For the text-containing cell, return its midpoint in (X, Y) coordinate format. 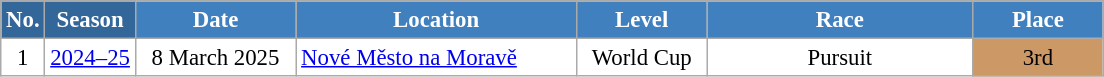
2024–25 (90, 58)
Location (436, 20)
World Cup (642, 58)
Level (642, 20)
8 March 2025 (216, 58)
Season (90, 20)
Nové Město na Moravě (436, 58)
No. (23, 20)
Pursuit (840, 58)
Race (840, 20)
Date (216, 20)
3rd (1038, 58)
Place (1038, 20)
1 (23, 58)
